From the cell containing the given text, extract its center point as (x, y) coordinate. 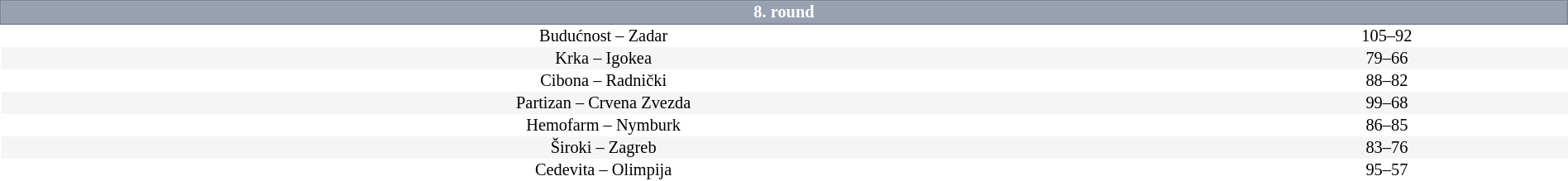
Cedevita – Olimpija (604, 170)
Široki – Zagreb (604, 147)
8. round (784, 12)
95–57 (1386, 170)
79–66 (1386, 58)
Cibona – Radnički (604, 81)
83–76 (1386, 147)
86–85 (1386, 126)
Budućnost – Zadar (604, 36)
Krka – Igokea (604, 58)
105–92 (1386, 36)
88–82 (1386, 81)
99–68 (1386, 102)
Partizan – Crvena Zvezda (604, 102)
Hemofarm – Nymburk (604, 126)
